Extract the [x, y] coordinate from the center of the cell holding the provided text.  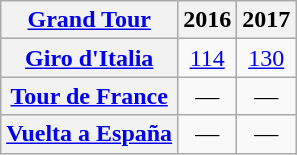
130 [266, 58]
2017 [266, 20]
Vuelta a España [90, 134]
Giro d'Italia [90, 58]
114 [208, 58]
Tour de France [90, 96]
Grand Tour [90, 20]
2016 [208, 20]
